From the cell containing the given text, extract its center point as [x, y] coordinate. 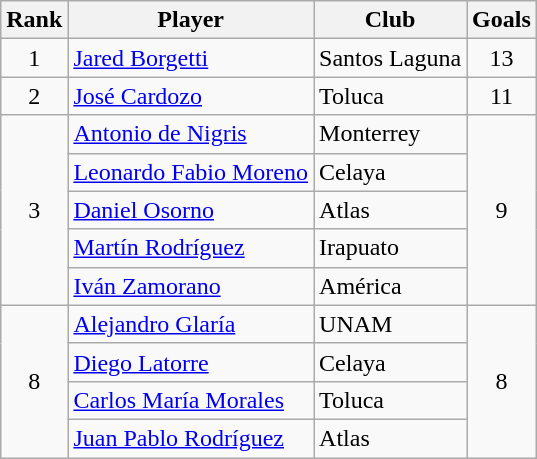
Jared Borgetti [191, 58]
Rank [34, 20]
3 [34, 210]
Iván Zamorano [191, 286]
Goals [502, 20]
Carlos María Morales [191, 400]
Martín Rodríguez [191, 248]
Irapuato [390, 248]
Leonardo Fabio Moreno [191, 172]
Diego Latorre [191, 362]
Daniel Osorno [191, 210]
Player [191, 20]
Juan Pablo Rodríguez [191, 438]
UNAM [390, 324]
11 [502, 96]
9 [502, 210]
Santos Laguna [390, 58]
2 [34, 96]
Alejandro Glaría [191, 324]
América [390, 286]
José Cardozo [191, 96]
Club [390, 20]
13 [502, 58]
Monterrey [390, 134]
1 [34, 58]
Antonio de Nigris [191, 134]
